Search for the cell housing the specified text and yield its (x, y) center coordinate. 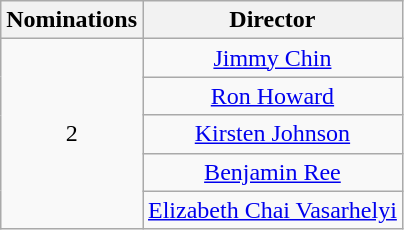
Kirsten Johnson (272, 134)
Ron Howard (272, 96)
Nominations (72, 20)
2 (72, 134)
Jimmy Chin (272, 58)
Director (272, 20)
Benjamin Ree (272, 172)
Elizabeth Chai Vasarhelyi (272, 210)
